Return [X, Y] of the center of cell containing provided text 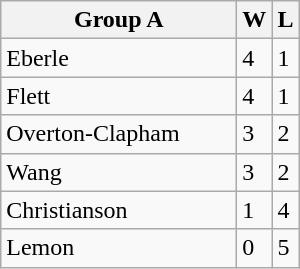
Wang [119, 172]
L [286, 20]
0 [254, 248]
Overton-Clapham [119, 134]
Lemon [119, 248]
Flett [119, 96]
5 [286, 248]
Group A [119, 20]
Eberle [119, 58]
Christianson [119, 210]
W [254, 20]
